Return the [x, y] coordinate for the center point of the cell that contains the specified text.  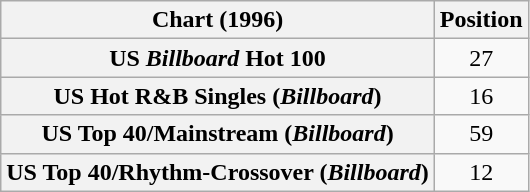
US Billboard Hot 100 [218, 58]
59 [481, 134]
US Hot R&B Singles (Billboard) [218, 96]
US Top 40/Mainstream (Billboard) [218, 134]
27 [481, 58]
12 [481, 172]
16 [481, 96]
Chart (1996) [218, 20]
Position [481, 20]
US Top 40/Rhythm-Crossover (Billboard) [218, 172]
